Output the (X, Y) coordinate of the center of the cell containing the given text.  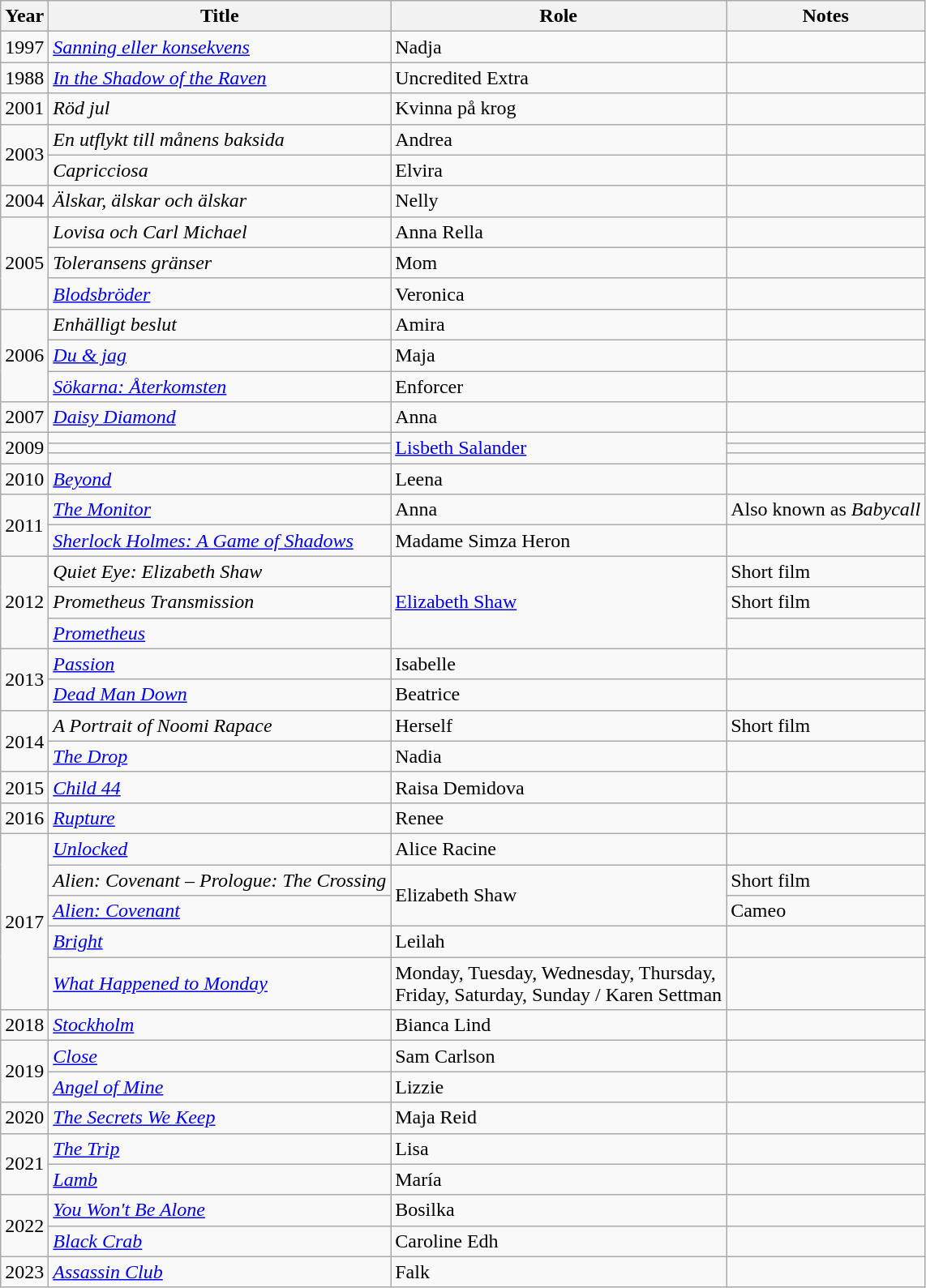
Leena (559, 479)
Stockholm (220, 1025)
You Won't Be Alone (220, 1210)
Raisa Demidova (559, 787)
2022 (24, 1226)
Notes (825, 16)
2003 (24, 155)
2012 (24, 602)
2020 (24, 1118)
2013 (24, 679)
Kvinna på krog (559, 109)
Role (559, 16)
Lizzie (559, 1087)
2007 (24, 417)
Nadja (559, 47)
Alice Racine (559, 849)
En utflykt till månens baksida (220, 139)
2009 (24, 448)
Close (220, 1056)
2006 (24, 355)
Maja (559, 355)
Mom (559, 263)
Year (24, 16)
Amira (559, 324)
Passion (220, 664)
Nelly (559, 201)
Lisa (559, 1149)
1988 (24, 78)
Herself (559, 725)
Leilah (559, 942)
Elvira (559, 170)
1997 (24, 47)
The Trip (220, 1149)
2017 (24, 921)
Sherlock Holmes: A Game of Shadows (220, 541)
Falk (559, 1272)
Bright (220, 942)
Toleransens gränser (220, 263)
Lisbeth Salander (559, 448)
Prometheus Transmission (220, 602)
Angel of Mine (220, 1087)
Lovisa och Carl Michael (220, 232)
Du & jag (220, 355)
A Portrait of Noomi Rapace (220, 725)
Unlocked (220, 849)
2011 (24, 525)
Title (220, 16)
The Monitor (220, 510)
2023 (24, 1272)
Sanning eller konsekvens (220, 47)
Maja Reid (559, 1118)
Cameo (825, 911)
Child 44 (220, 787)
Dead Man Down (220, 695)
Assassin Club (220, 1272)
Caroline Edh (559, 1241)
Röd jul (220, 109)
2018 (24, 1025)
Renee (559, 818)
Bosilka (559, 1210)
Uncredited Extra (559, 78)
2001 (24, 109)
Beatrice (559, 695)
In the Shadow of the Raven (220, 78)
The Drop (220, 756)
Enforcer (559, 387)
María (559, 1179)
2014 (24, 741)
2016 (24, 818)
The Secrets We Keep (220, 1118)
Älskar, älskar och älskar (220, 201)
Rupture (220, 818)
2010 (24, 479)
Prometheus (220, 633)
Lamb (220, 1179)
Capricciosa (220, 170)
Sam Carlson (559, 1056)
Anna Rella (559, 232)
Veronica (559, 293)
Also known as Babycall (825, 510)
Enhälligt beslut (220, 324)
Beyond (220, 479)
Madame Simza Heron (559, 541)
Andrea (559, 139)
Sökarna: Återkomsten (220, 387)
Black Crab (220, 1241)
2019 (24, 1072)
Alien: Covenant – Prologue: The Crossing (220, 879)
2004 (24, 201)
2021 (24, 1164)
Blodsbröder (220, 293)
Quiet Eye: Elizabeth Shaw (220, 571)
2005 (24, 263)
Alien: Covenant (220, 911)
Bianca Lind (559, 1025)
Isabelle (559, 664)
Nadia (559, 756)
What Happened to Monday (220, 984)
Monday, Tuesday, Wednesday, Thursday, Friday, Saturday, Sunday / Karen Settman (559, 984)
Daisy Diamond (220, 417)
2015 (24, 787)
